Pinpoint the cell where the given text exists, returning its [X, Y] midpoint coordinate. 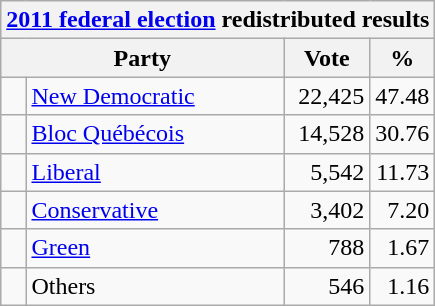
22,425 [327, 96]
Party [142, 58]
Others [155, 286]
New Democratic [155, 96]
Liberal [155, 172]
1.16 [402, 286]
7.20 [402, 210]
Green [155, 248]
30.76 [402, 134]
% [402, 58]
546 [327, 286]
Vote [327, 58]
788 [327, 248]
2011 federal election redistributed results [218, 20]
1.67 [402, 248]
14,528 [327, 134]
11.73 [402, 172]
Bloc Québécois [155, 134]
Conservative [155, 210]
5,542 [327, 172]
3,402 [327, 210]
47.48 [402, 96]
